Search for the cell housing the specified text and yield its (X, Y) center coordinate. 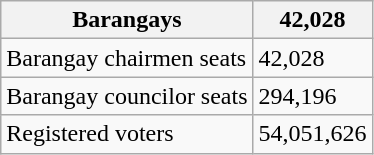
294,196 (312, 96)
Barangays (127, 20)
Barangay councilor seats (127, 96)
Barangay chairmen seats (127, 58)
54,051,626 (312, 134)
Registered voters (127, 134)
